Pinpoint the cell where the given text exists, returning its (X, Y) midpoint coordinate. 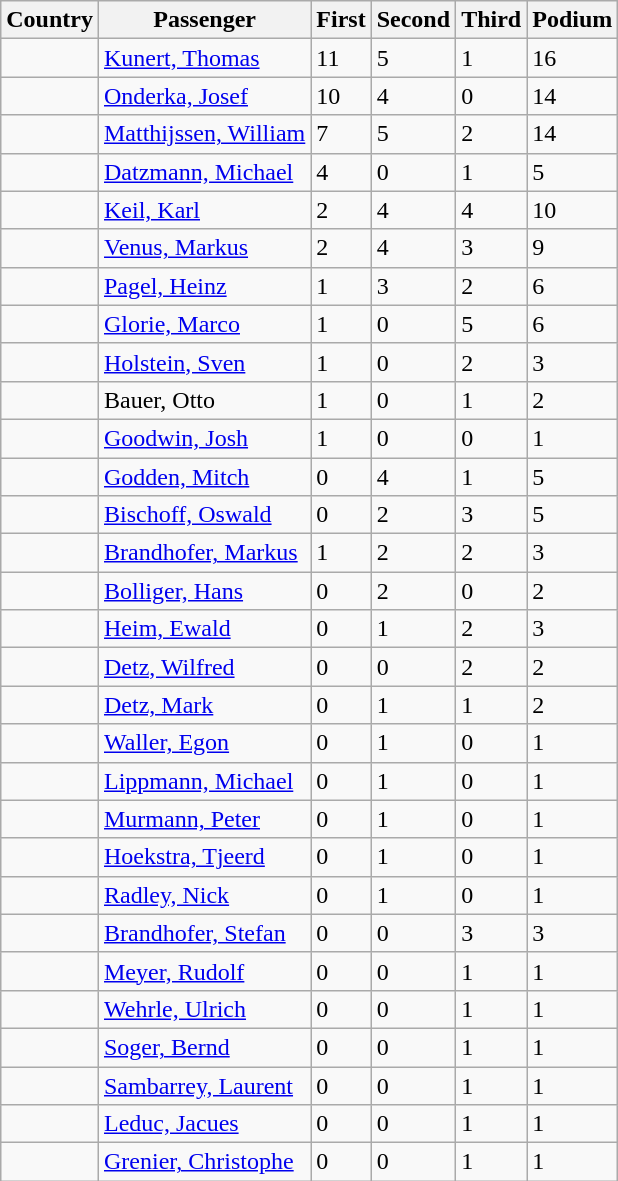
Bauer, Otto (204, 400)
Glorie, Marco (204, 324)
Meyer, Rudolf (204, 971)
Detz, Mark (204, 705)
Podium (572, 20)
Venus, Markus (204, 248)
Wehrle, Ulrich (204, 1009)
Country (50, 20)
Bolliger, Hans (204, 591)
Matthijssen, William (204, 134)
Soger, Bernd (204, 1047)
Passenger (204, 20)
Hoekstra, Tjeerd (204, 857)
First (341, 20)
Onderka, Josef (204, 96)
Radley, Nick (204, 895)
Leduc, Jacues (204, 1124)
Detz, Wilfred (204, 667)
Pagel, Heinz (204, 286)
16 (572, 58)
Datzmann, Michael (204, 172)
Sambarrey, Laurent (204, 1085)
Bischoff, Oswald (204, 515)
Waller, Egon (204, 743)
Second (413, 20)
11 (341, 58)
9 (572, 248)
Keil, Karl (204, 210)
Brandhofer, Markus (204, 553)
Kunert, Thomas (204, 58)
Godden, Mitch (204, 477)
Grenier, Christophe (204, 1162)
7 (341, 134)
Holstein, Sven (204, 362)
Third (492, 20)
Lippmann, Michael (204, 781)
Brandhofer, Stefan (204, 933)
Murmann, Peter (204, 819)
Goodwin, Josh (204, 438)
Heim, Ewald (204, 629)
